Output the [x, y] coordinate of the center of the cell containing the given text.  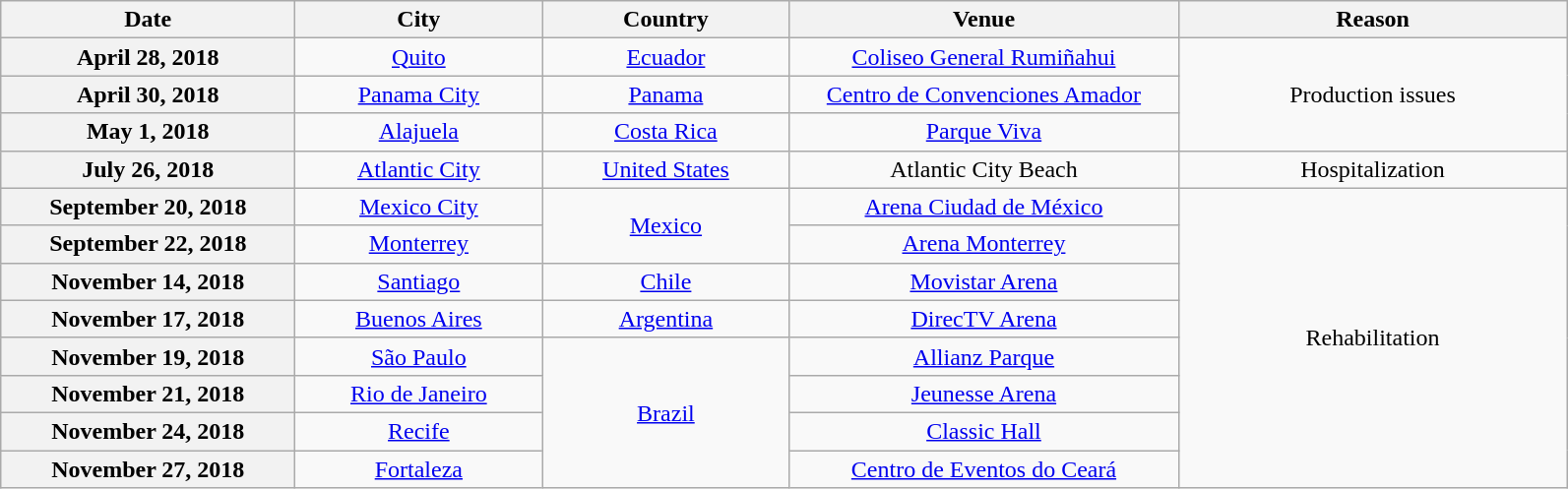
Date [148, 20]
Atlantic City [419, 169]
Mexico City [419, 207]
Alajuela [419, 132]
November 27, 2018 [148, 469]
July 26, 2018 [148, 169]
Reason [1372, 20]
Panama [665, 94]
Fortaleza [419, 469]
Chile [665, 281]
Rio de Janeiro [419, 394]
Ecuador [665, 57]
May 1, 2018 [148, 132]
Panama City [419, 94]
September 22, 2018 [148, 244]
Parque Viva [984, 132]
Arena Ciudad de México [984, 207]
DirecTV Arena [984, 319]
Jeunesse Arena [984, 394]
Mexico [665, 225]
Country [665, 20]
Brazil [665, 412]
April 30, 2018 [148, 94]
Venue [984, 20]
Centro de Eventos do Ceará [984, 469]
November 21, 2018 [148, 394]
Buenos Aires [419, 319]
Centro de Convenciones Amador [984, 94]
Santiago [419, 281]
Rehabilitation [1372, 337]
Argentina [665, 319]
April 28, 2018 [148, 57]
São Paulo [419, 356]
Recife [419, 431]
Movistar Arena [984, 281]
Arena Monterrey [984, 244]
City [419, 20]
November 19, 2018 [148, 356]
Coliseo General Rumiñahui [984, 57]
Hospitalization [1372, 169]
Quito [419, 57]
Classic Hall [984, 431]
United States [665, 169]
September 20, 2018 [148, 207]
Monterrey [419, 244]
November 14, 2018 [148, 281]
Allianz Parque [984, 356]
Production issues [1372, 94]
November 17, 2018 [148, 319]
November 24, 2018 [148, 431]
Atlantic City Beach [984, 169]
Costa Rica [665, 132]
